Return (x, y) of the center of cell containing provided text 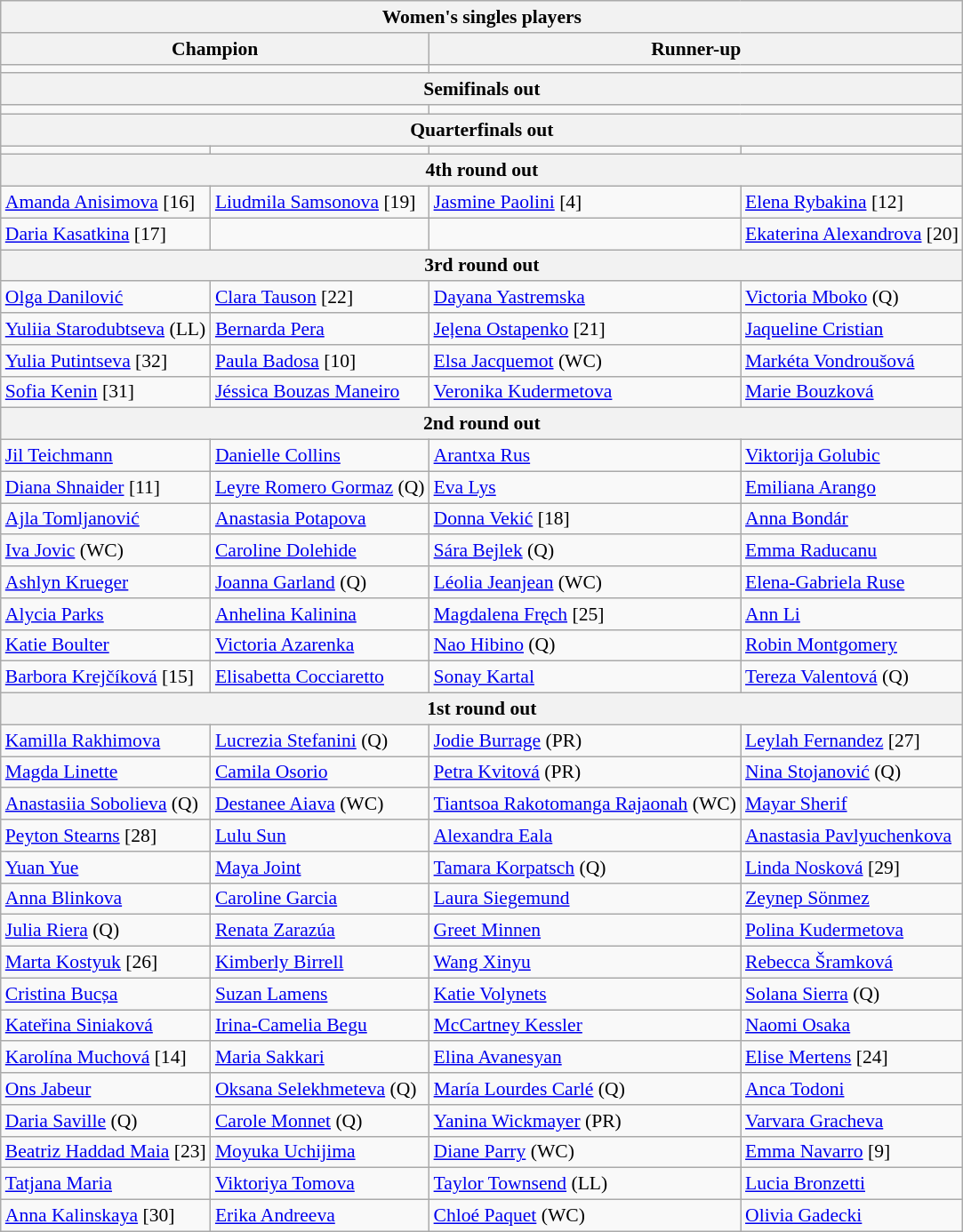
Olga Danilović (106, 298)
Viktorija Golubic (852, 456)
Sonay Kartal (585, 677)
Quarterfinals out (482, 130)
Rebecca Šramková (852, 963)
Markéta Vondroušová (852, 361)
Destanee Aiava (WC) (320, 804)
Kamilla Rakhimova (106, 740)
Cristina Bucșa (106, 994)
Caroline Dolehide (320, 551)
Leylah Fernandez [27] (852, 740)
Bernarda Pera (320, 329)
Peyton Stearns [28] (106, 836)
Carole Monnet (Q) (320, 1121)
Solana Sierra (Q) (852, 994)
Beatriz Haddad Maia [23] (106, 1152)
Greet Minnen (585, 931)
Tatjana Maria (106, 1184)
Tiantsoa Rakotomanga Rajaonah (WC) (585, 804)
Suzan Lamens (320, 994)
Magdalena Fręch [25] (585, 614)
Kateřina Siniaková (106, 1026)
Anhelina Kalinina (320, 614)
Danielle Collins (320, 456)
Nina Stojanović (Q) (852, 772)
Wang Xinyu (585, 963)
María Lourdes Carlé (Q) (585, 1089)
Chloé Paquet (WC) (585, 1216)
Polina Kudermetova (852, 931)
Eva Lys (585, 487)
Anna Kalinskaya [30] (106, 1216)
Maria Sakkari (320, 1058)
Naomi Osaka (852, 1026)
Victoria Azarenka (320, 645)
Julia Riera (Q) (106, 931)
3rd round out (482, 266)
Kimberly Birrell (320, 963)
Paula Badosa [10] (320, 361)
Moyuka Uchijima (320, 1152)
Lulu Sun (320, 836)
Jodie Burrage (PR) (585, 740)
Viktoriya Tomova (320, 1184)
Magda Linette (106, 772)
1st round out (482, 709)
Anastasia Potapova (320, 519)
Caroline Garcia (320, 899)
Dayana Yastremska (585, 298)
Emma Raducanu (852, 551)
Semifinals out (482, 90)
Varvara Gracheva (852, 1121)
Arantxa Rus (585, 456)
Elisabetta Cocciaretto (320, 677)
McCartney Kessler (585, 1026)
Elina Avanesyan (585, 1058)
Yuan Yue (106, 868)
Taylor Townsend (LL) (585, 1184)
Anca Todoni (852, 1089)
Liudmila Samsonova [19] (320, 203)
Tamara Korpatsch (Q) (585, 868)
Zeynep Sönmez (852, 899)
Jil Teichmann (106, 456)
Clara Tauson [22] (320, 298)
Ashlyn Krueger (106, 582)
Diana Shnaider [11] (106, 487)
Jéssica Bouzas Maneiro (320, 392)
Yanina Wickmayer (PR) (585, 1121)
Women's singles players (482, 17)
Anastasia Pavlyuchenkova (852, 836)
Barbora Krejčíková [15] (106, 677)
Katie Volynets (585, 994)
Ons Jabeur (106, 1089)
Daria Kasatkina [17] (106, 234)
Linda Nosková [29] (852, 868)
Laura Siegemund (585, 899)
Iva Jovic (WC) (106, 551)
Elena Rybakina [12] (852, 203)
Jasmine Paolini [4] (585, 203)
Anna Bondár (852, 519)
Marta Kostyuk [26] (106, 963)
Emiliana Arango (852, 487)
Donna Vekić [18] (585, 519)
Anna Blinkova (106, 899)
Joanna Garland (Q) (320, 582)
Yuliia Starodubtseva (LL) (106, 329)
Karolína Muchová [14] (106, 1058)
Petra Kvitová (PR) (585, 772)
Diane Parry (WC) (585, 1152)
Ajla Tomljanović (106, 519)
Renata Zarazúa (320, 931)
Yulia Putintseva [32] (106, 361)
Amanda Anisimova [16] (106, 203)
Leyre Romero Gormaz (Q) (320, 487)
Olivia Gadecki (852, 1216)
Victoria Mboko (Q) (852, 298)
Champion (215, 49)
Irina-Camelia Begu (320, 1026)
Sára Bejlek (Q) (585, 551)
4th round out (482, 171)
Lucrezia Stefanini (Q) (320, 740)
Alycia Parks (106, 614)
Lucia Bronzetti (852, 1184)
Oksana Selekhmeteva (Q) (320, 1089)
Anastasiia Sobolieva (Q) (106, 804)
Emma Navarro [9] (852, 1152)
Jeļena Ostapenko [21] (585, 329)
Elena-Gabriela Ruse (852, 582)
Veronika Kudermetova (585, 392)
Elise Mertens [24] (852, 1058)
Katie Boulter (106, 645)
Camila Osorio (320, 772)
Robin Montgomery (852, 645)
Erika Andreeva (320, 1216)
Sofia Kenin [31] (106, 392)
Léolia Jeanjean (WC) (585, 582)
Ekaterina Alexandrova [20] (852, 234)
2nd round out (482, 424)
Ann Li (852, 614)
Elsa Jacquemot (WC) (585, 361)
Alexandra Eala (585, 836)
Marie Bouzková (852, 392)
Mayar Sherif (852, 804)
Jaqueline Cristian (852, 329)
Runner-up (696, 49)
Tereza Valentová (Q) (852, 677)
Maya Joint (320, 868)
Daria Saville (Q) (106, 1121)
Nao Hibino (Q) (585, 645)
